For the text-containing cell, return its midpoint in (X, Y) coordinate format. 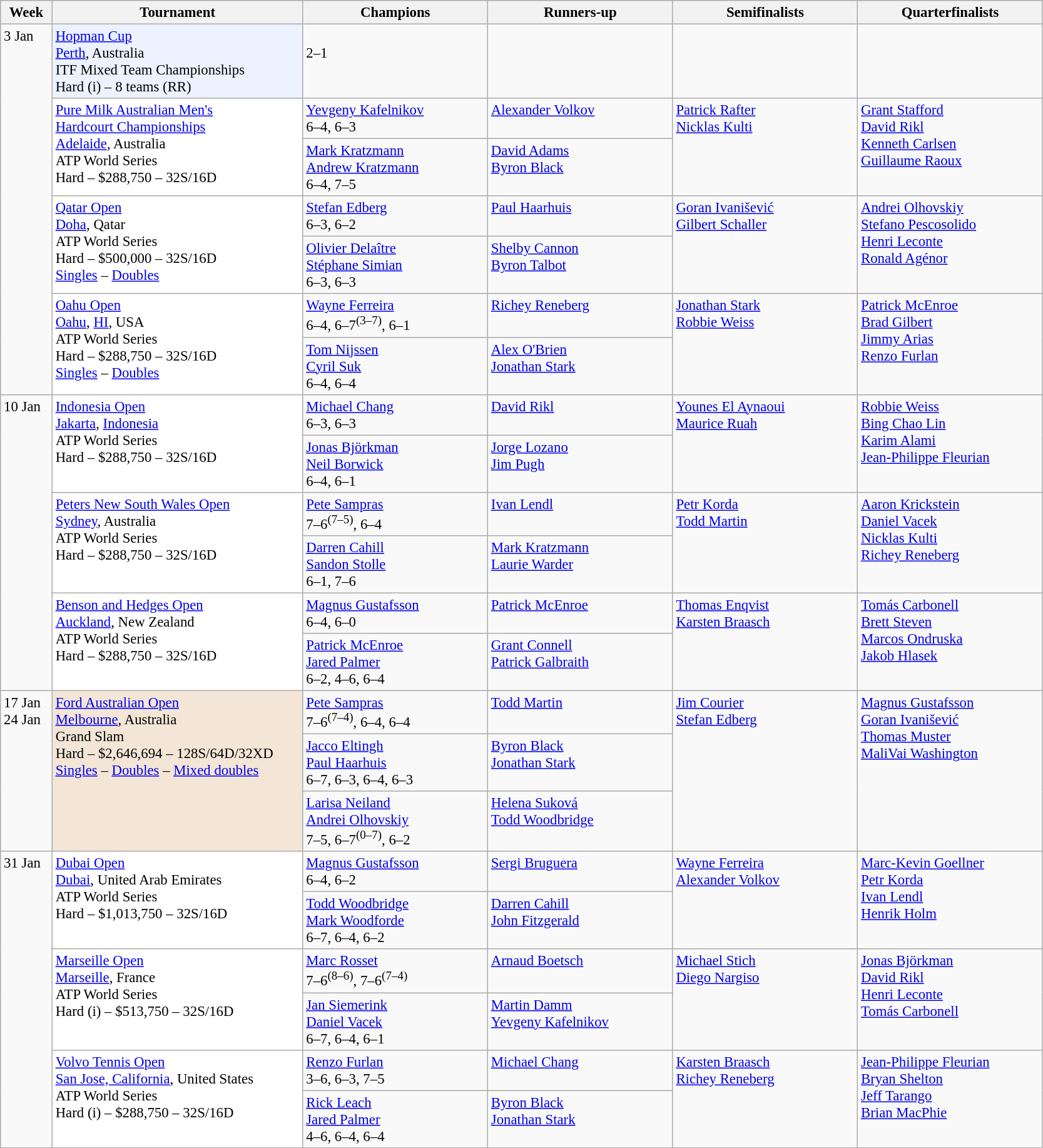
Jacco Eltingh Paul Haarhuis 6–7, 6–3, 6–4, 6–3 (395, 763)
Indonesia Open Jakarta, IndonesiaATP World SeriesHard – $288,750 – 32S/16D (178, 443)
Darren Cahill Sandon Stolle 6–1, 7–6 (395, 565)
Helena Suková Todd Woodbridge (581, 821)
Shelby Cannon Byron Talbot (581, 265)
31 Jan (26, 999)
Jorge Lozano Jim Pugh (581, 464)
10 Jan (26, 542)
Younes El Aynaoui Maurice Ruah (765, 443)
Quarterfinalists (950, 13)
Magnus Gustafsson Goran Ivanišević Thomas Muster MaliVai Washington (950, 771)
Magnus Gustafsson 6–4, 6–2 (395, 871)
Mark Kratzmann Andrew Kratzmann 6–4, 7–5 (395, 168)
Marseille Open Marseille, FranceATP World SeriesHard (i) – $513,750 – 32S/16D (178, 1000)
Goran Ivanišević Gilbert Schaller (765, 245)
Darren Cahill John Fitzgerald (581, 921)
Petr Korda Todd Martin (765, 542)
Jonas Björkman Neil Borwick 6–4, 6–1 (395, 464)
Patrick McEnroe (581, 613)
Pure Milk Australian Men's Hardcourt Championships Adelaide, AustraliaATP World SeriesHard – $288,750 – 32S/16D (178, 147)
Jan Siemerink Daniel Vacek 6–7, 6–4, 6–1 (395, 1022)
Wayne Ferreira Alexander Volkov (765, 900)
Paul Haarhuis (581, 217)
Ford Australian Open Melbourne, AustraliaGrand SlamHard – $2,646,694 – 128S/64D/32XD Singles – Doubles – Mixed doubles (178, 771)
Larisa Neiland Andrei Olhovskiy 7–5, 6–7(0–7), 6–2 (395, 821)
Tournament (178, 13)
Patrick McEnroe Brad Gilbert Jimmy Arias Renzo Furlan (950, 344)
Karsten Braasch Richey Reneberg (765, 1099)
Yevgeny Kafelnikov 6–4, 6–3 (395, 119)
Alexander Volkov (581, 119)
Peters New South Wales Open Sydney, AustraliaATP World SeriesHard – $288,750 – 32S/16D (178, 542)
Wayne Ferreira 6–4, 6–7(3–7), 6–1 (395, 315)
Week (26, 13)
Tom Nijssen Cyril Suk 6–4, 6–4 (395, 366)
Ivan Lendl (581, 513)
David Adams Byron Black (581, 168)
Todd Martin (581, 712)
Alex O'Brien Jonathan Stark (581, 366)
Martin Damm Yevgeny Kafelnikov (581, 1022)
Jonas Björkman David Rikl Henri Leconte Tomás Carbonell (950, 1000)
Qatar Open Doha, QatarATP World SeriesHard – $500,000 – 32S/16D Singles – Doubles (178, 245)
Oahu Open Oahu, HI, USAATP World SeriesHard – $288,750 – 32S/16D Singles – Doubles (178, 344)
Tomás Carbonell Brett Steven Marcos Ondruska Jakob Hlasek (950, 642)
Patrick Rafter Nicklas Kulti (765, 147)
Jean-Philippe Fleurian Bryan Shelton Jeff Tarango Brian MacPhie (950, 1099)
David Rikl (581, 414)
Jonathan Stark Robbie Weiss (765, 344)
Pete Sampras7–6(7–4), 6–4, 6–4 (395, 712)
Marc-Kevin Goellner Petr Korda Ivan Lendl Henrik Holm (950, 900)
Semifinalists (765, 13)
Jim Courier Stefan Edberg (765, 771)
Sergi Bruguera (581, 871)
2–1 (395, 61)
Michael Chang 6–3, 6–3 (395, 414)
Grant Stafford David Rikl Kenneth Carlsen Guillaume Raoux (950, 147)
Renzo Furlan 3–6, 6–3, 7–5 (395, 1070)
Arnaud Boetsch (581, 971)
Thomas Enqvist Karsten Braasch (765, 642)
Stefan Edberg 6–3, 6–2 (395, 217)
Andrei Olhovskiy Stefano Pescosolido Henri Leconte Ronald Agénor (950, 245)
Mark Kratzmann Laurie Warder (581, 565)
3 Jan (26, 210)
Todd Woodbridge Mark Woodforde 6–7, 6–4, 6–2 (395, 921)
17 Jan24 Jan (26, 771)
Olivier Delaître Stéphane Simian 6–3, 6–3 (395, 265)
Dubai Open Dubai, United Arab EmiratesATP World SeriesHard – $1,013,750 – 32S/16D (178, 900)
Aaron Krickstein Daniel Vacek Nicklas Kulti Richey Reneberg (950, 542)
Pete Sampras 7–6(7–5), 6–4 (395, 513)
Volvo Tennis Open San Jose, California, United StatesATP World SeriesHard (i) – $288,750 – 32S/16D (178, 1099)
Robbie Weiss Bing Chao Lin Karim Alami Jean-Philippe Fleurian (950, 443)
Michael Stich Diego Nargiso (765, 1000)
Rick Leach Jared Palmer 4–6, 6–4, 6–4 (395, 1119)
Patrick McEnroe Jared Palmer 6–2, 4–6, 6–4 (395, 662)
Richey Reneberg (581, 315)
Runners-up (581, 13)
Grant Connell Patrick Galbraith (581, 662)
Champions (395, 13)
Hopman Cup Perth, AustraliaITF Mixed Team Championships Hard (i) – 8 teams (RR) (178, 61)
Michael Chang (581, 1070)
Benson and Hedges Open Auckland, New ZealandATP World SeriesHard – $288,750 – 32S/16D (178, 642)
Magnus Gustafsson 6–4, 6–0 (395, 613)
Marc Rosset 7–6(8–6), 7–6(7–4) (395, 971)
